From the cell containing the given text, extract its center point as [x, y] coordinate. 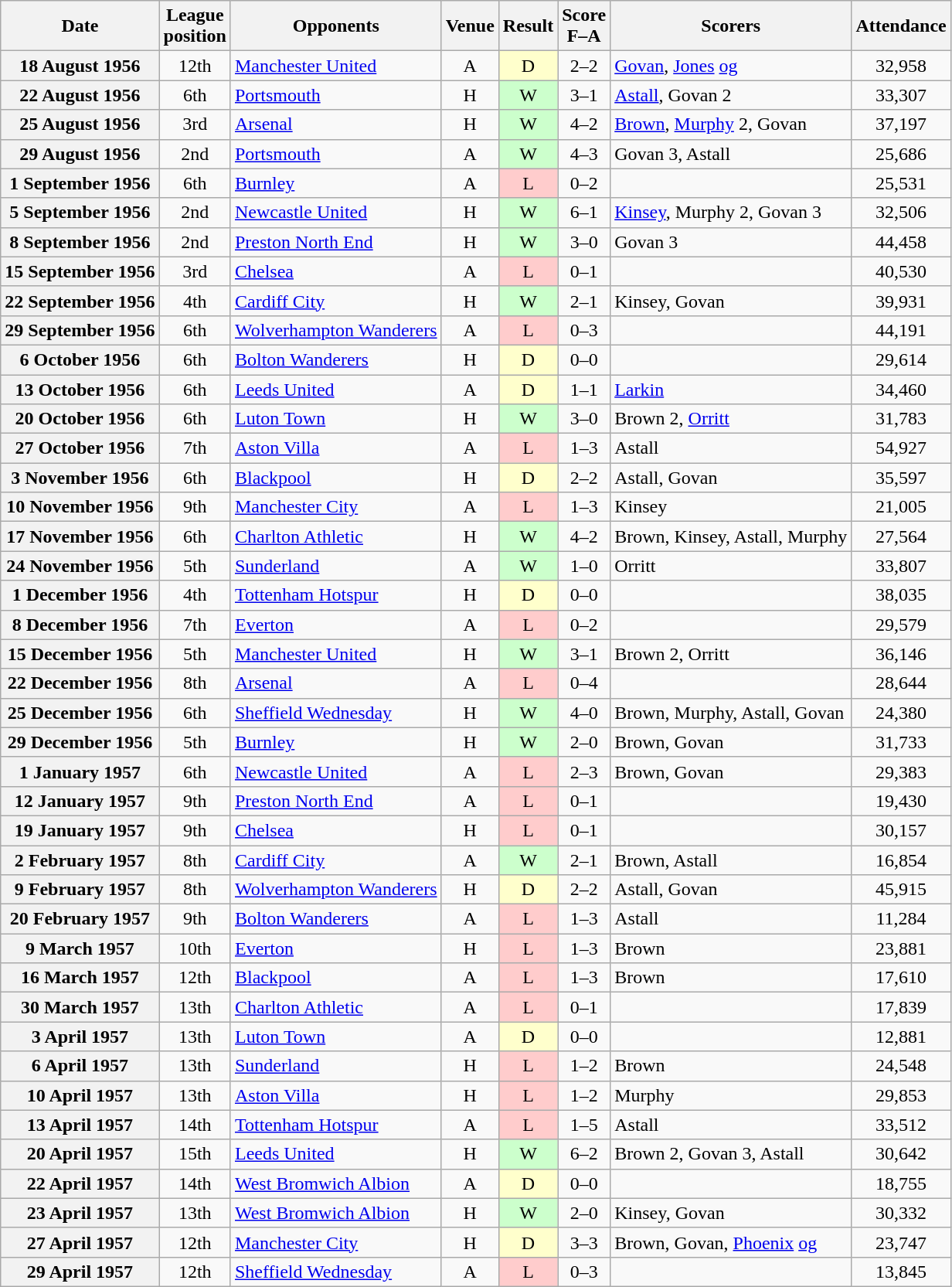
27,564 [901, 536]
20 October 1956 [80, 419]
32,958 [901, 66]
29,853 [901, 1095]
31,783 [901, 419]
1–0 [584, 566]
5 September 1956 [80, 213]
32,506 [901, 213]
3 November 1956 [80, 478]
Govan 3 [731, 242]
Brown, Murphy, Astall, Govan [731, 713]
Govan, Jones og [731, 66]
45,915 [901, 890]
15 September 1956 [80, 271]
29 August 1956 [80, 154]
19,430 [901, 801]
8 December 1956 [80, 625]
24,548 [901, 1066]
Brown, Kinsey, Astall, Murphy [731, 536]
2–3 [584, 771]
29 April 1957 [80, 1272]
Kinsey [731, 507]
44,458 [901, 242]
2 February 1957 [80, 860]
23,881 [901, 948]
25,686 [901, 154]
Brown, Astall [731, 860]
17 November 1956 [80, 536]
17,610 [901, 978]
18,755 [901, 1183]
13,845 [901, 1272]
6–2 [584, 1154]
18 August 1956 [80, 66]
39,931 [901, 301]
33,807 [901, 566]
29 September 1956 [80, 330]
6 October 1956 [80, 359]
Brown 2, Govan 3, Astall [731, 1154]
29,614 [901, 359]
36,146 [901, 654]
Govan 3, Astall [731, 154]
Result [528, 26]
10 April 1957 [80, 1095]
3 April 1957 [80, 1037]
15th [195, 1154]
11,284 [901, 919]
28,644 [901, 683]
27 April 1957 [80, 1242]
25 December 1956 [80, 713]
1 January 1957 [80, 771]
12,881 [901, 1037]
6–1 [584, 213]
Attendance [901, 26]
10th [195, 948]
3–3 [584, 1242]
Larkin [731, 389]
29,579 [901, 625]
Leagueposition [195, 26]
ScoreF–A [584, 26]
Astall, Govan 2 [731, 95]
Venue [470, 26]
Brown, Govan, Phoenix og [731, 1242]
22 September 1956 [80, 301]
22 August 1956 [80, 95]
22 December 1956 [80, 683]
13 October 1956 [80, 389]
27 October 1956 [80, 448]
31,733 [901, 742]
13 April 1957 [80, 1125]
17,839 [901, 1007]
33,512 [901, 1125]
19 January 1957 [80, 830]
23,747 [901, 1242]
Murphy [731, 1095]
9 March 1957 [80, 948]
15 December 1956 [80, 654]
1–1 [584, 389]
Brown, Murphy 2, Govan [731, 124]
29 December 1956 [80, 742]
37,197 [901, 124]
40,530 [901, 271]
9 February 1957 [80, 890]
0–4 [584, 683]
44,191 [901, 330]
24,380 [901, 713]
16 March 1957 [80, 978]
Orritt [731, 566]
29,383 [901, 771]
33,307 [901, 95]
16,854 [901, 860]
30,642 [901, 1154]
1–5 [584, 1125]
54,927 [901, 448]
30,332 [901, 1213]
35,597 [901, 478]
1 December 1956 [80, 595]
24 November 1956 [80, 566]
20 February 1957 [80, 919]
Opponents [335, 26]
34,460 [901, 389]
10 November 1956 [80, 507]
22 April 1957 [80, 1183]
20 April 1957 [80, 1154]
4–3 [584, 154]
30 March 1957 [80, 1007]
4–0 [584, 713]
6 April 1957 [80, 1066]
25 August 1956 [80, 124]
Kinsey, Murphy 2, Govan 3 [731, 213]
25,531 [901, 183]
23 April 1957 [80, 1213]
1 September 1956 [80, 183]
30,157 [901, 830]
8 September 1956 [80, 242]
Date [80, 26]
12 January 1957 [80, 801]
Scorers [731, 26]
38,035 [901, 595]
21,005 [901, 507]
